Identify which cell holds the provided text, then report its [X, Y] central coordinate. 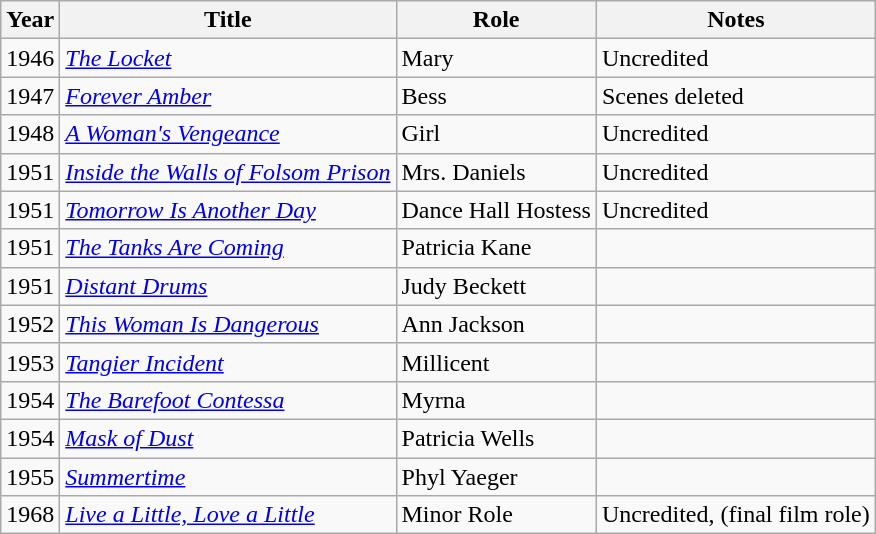
This Woman Is Dangerous [228, 324]
Live a Little, Love a Little [228, 515]
Phyl Yaeger [496, 477]
Ann Jackson [496, 324]
Judy Beckett [496, 286]
Summertime [228, 477]
Notes [736, 20]
Dance Hall Hostess [496, 210]
1968 [30, 515]
Minor Role [496, 515]
Title [228, 20]
The Locket [228, 58]
A Woman's Vengeance [228, 134]
Mask of Dust [228, 438]
1946 [30, 58]
Mrs. Daniels [496, 172]
Myrna [496, 400]
Uncredited, (final film role) [736, 515]
Tangier Incident [228, 362]
Bess [496, 96]
Forever Amber [228, 96]
Millicent [496, 362]
1953 [30, 362]
The Tanks Are Coming [228, 248]
1952 [30, 324]
Year [30, 20]
Scenes deleted [736, 96]
Inside the Walls of Folsom Prison [228, 172]
1948 [30, 134]
Girl [496, 134]
Patricia Kane [496, 248]
Role [496, 20]
Patricia Wells [496, 438]
Tomorrow Is Another Day [228, 210]
Distant Drums [228, 286]
The Barefoot Contessa [228, 400]
1955 [30, 477]
1947 [30, 96]
Mary [496, 58]
